Extract the (X, Y) coordinate from the center of the cell holding the provided text.  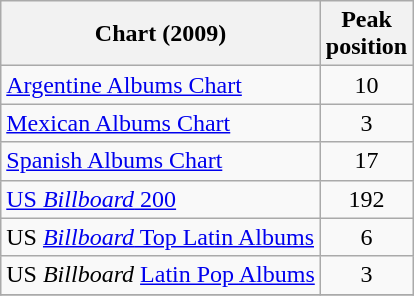
Peakposition (366, 34)
US Billboard 200 (161, 199)
Mexican Albums Chart (161, 123)
US Billboard Top Latin Albums (161, 237)
Chart (2009) (161, 34)
6 (366, 237)
Spanish Albums Chart (161, 161)
Argentine Albums Chart (161, 85)
US Billboard Latin Pop Albums (161, 275)
17 (366, 161)
10 (366, 85)
192 (366, 199)
